For the text-containing cell, return its midpoint in [X, Y] coordinate format. 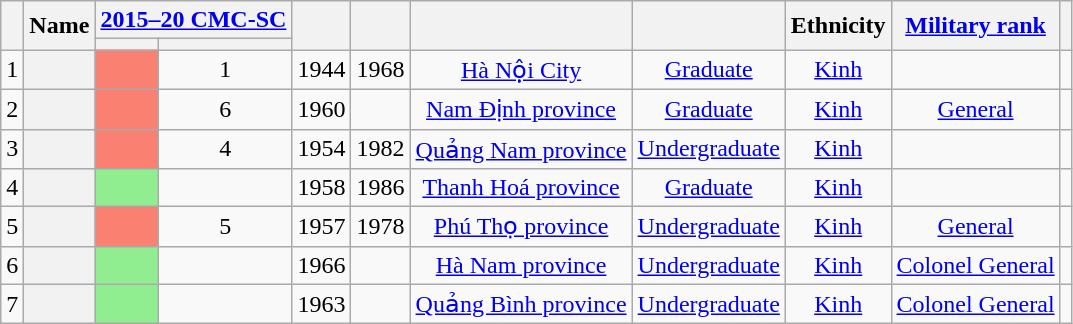
1968 [380, 70]
1954 [322, 149]
Quảng Bình province [521, 304]
1978 [380, 227]
Hà Nội City [521, 70]
Thanh Hoá province [521, 188]
Military rank [976, 26]
1960 [322, 109]
1957 [322, 227]
1944 [322, 70]
1958 [322, 188]
3 [12, 149]
1982 [380, 149]
Phú Thọ province [521, 227]
Ethnicity [838, 26]
1966 [322, 265]
Hà Nam province [521, 265]
2015–20 CMC-SC [194, 20]
1986 [380, 188]
1963 [322, 304]
Quảng Nam province [521, 149]
Nam Định province [521, 109]
Name [60, 26]
7 [12, 304]
2 [12, 109]
